Capture the cell that displays the provided text and extract its [x, y] central coordinate. 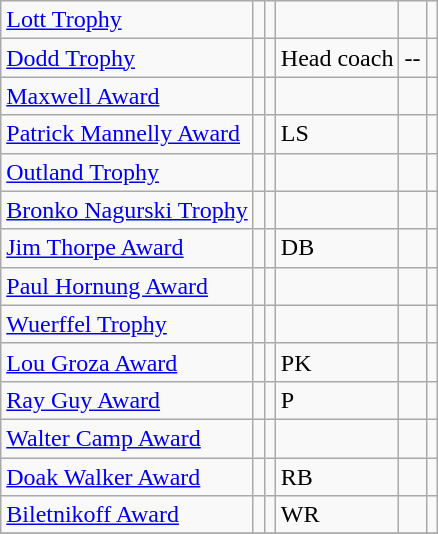
Doak Walker Award [127, 477]
WR [337, 515]
Wuerffel Trophy [127, 324]
Dodd Trophy [127, 58]
Biletnikoff Award [127, 515]
-- [412, 58]
Paul Hornung Award [127, 286]
Jim Thorpe Award [127, 248]
Lou Groza Award [127, 362]
Maxwell Award [127, 96]
Head coach [337, 58]
Walter Camp Award [127, 438]
Outland Trophy [127, 172]
LS [337, 134]
Lott Trophy [127, 20]
PK [337, 362]
DB [337, 248]
RB [337, 477]
Bronko Nagurski Trophy [127, 210]
P [337, 400]
Ray Guy Award [127, 400]
Patrick Mannelly Award [127, 134]
